Pinpoint the cell where the given text exists, returning its [x, y] midpoint coordinate. 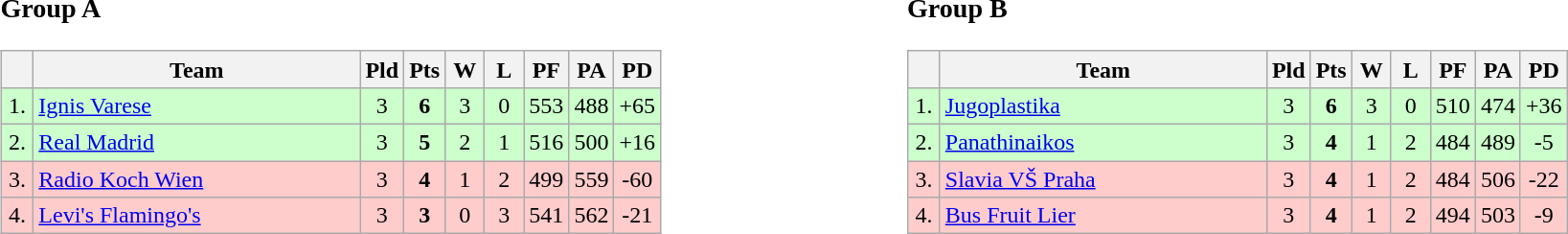
Real Madrid [197, 143]
Slavia VŠ Praha [1103, 179]
559 [592, 179]
+16 [638, 143]
Bus Fruit Lier [1103, 216]
Panathinaikos [1103, 143]
488 [592, 105]
5 [425, 143]
Radio Koch Wien [197, 179]
-60 [638, 179]
-9 [1544, 216]
+65 [638, 105]
474 [1498, 105]
500 [592, 143]
499 [546, 179]
489 [1498, 143]
506 [1498, 179]
Levi's Flamingo's [197, 216]
-5 [1544, 143]
Jugoplastika [1103, 105]
494 [1452, 216]
-22 [1544, 179]
Ignis Varese [197, 105]
510 [1452, 105]
541 [546, 216]
562 [592, 216]
553 [546, 105]
516 [546, 143]
-21 [638, 216]
+36 [1544, 105]
503 [1498, 216]
